Identify which cell holds the provided text, then report its (x, y) central coordinate. 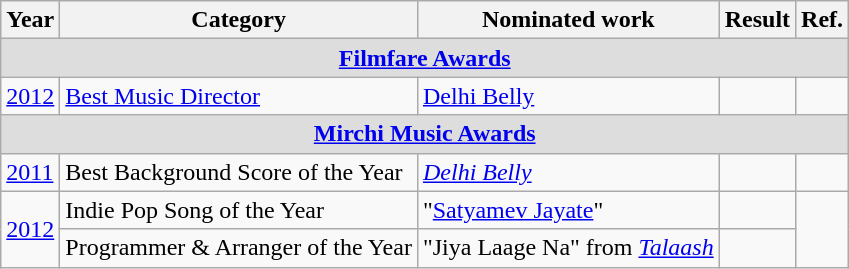
Year (30, 20)
Programmer & Arranger of the Year (239, 248)
Indie Pop Song of the Year (239, 210)
"Jiya Laage Na" from Talaash (568, 248)
Filmfare Awards (425, 58)
Best Music Director (239, 96)
Nominated work (568, 20)
Ref. (822, 20)
Category (239, 20)
Result (757, 20)
Best Background Score of the Year (239, 172)
"Satyamev Jayate" (568, 210)
2011 (30, 172)
Mirchi Music Awards (425, 134)
